Return the (x, y) coordinate for the center point of the cell that contains the specified text.  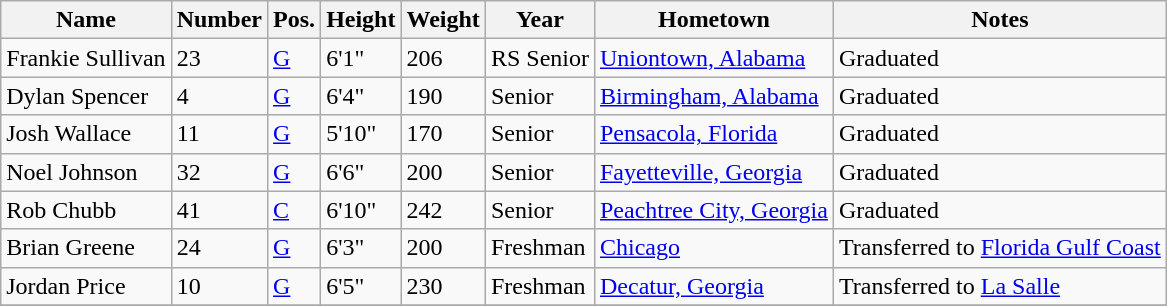
230 (443, 286)
Name (86, 20)
170 (443, 134)
11 (219, 134)
6'4" (361, 96)
242 (443, 210)
32 (219, 172)
10 (219, 286)
RS Senior (540, 58)
Chicago (714, 248)
Frankie Sullivan (86, 58)
Transferred to Florida Gulf Coast (1000, 248)
Birmingham, Alabama (714, 96)
Year (540, 20)
6'1" (361, 58)
5'10" (361, 134)
Notes (1000, 20)
Dylan Spencer (86, 96)
Noel Johnson (86, 172)
Jordan Price (86, 286)
C (294, 210)
6'5" (361, 286)
Pos. (294, 20)
Uniontown, Alabama (714, 58)
Josh Wallace (86, 134)
Rob Chubb (86, 210)
206 (443, 58)
Brian Greene (86, 248)
Peachtree City, Georgia (714, 210)
41 (219, 210)
Transferred to La Salle (1000, 286)
Hometown (714, 20)
6'3" (361, 248)
24 (219, 248)
Pensacola, Florida (714, 134)
Number (219, 20)
23 (219, 58)
4 (219, 96)
Weight (443, 20)
Height (361, 20)
Decatur, Georgia (714, 286)
6'6" (361, 172)
190 (443, 96)
Fayetteville, Georgia (714, 172)
6'10" (361, 210)
